Scan for the cell matching the given text and deliver its (x, y) coordinate at center. 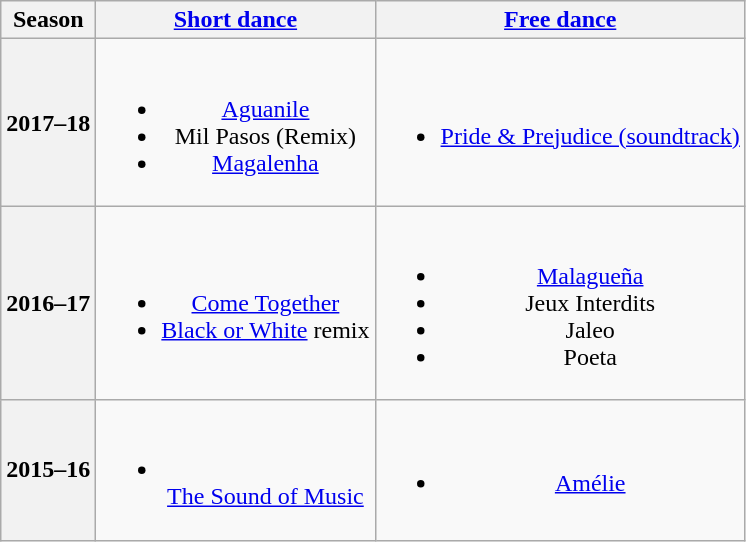
2017–18 (48, 122)
Come Together Black or White remix (236, 303)
Season (48, 20)
Aguanile Mil Pasos (Remix) Magalenha (236, 122)
2016–17 (48, 303)
The Sound of Music (236, 470)
Malagueña Jeux Interdits Jaleo Poeta (560, 303)
Amélie (560, 470)
Short dance (236, 20)
Free dance (560, 20)
2015–16 (48, 470)
Pride & Prejudice (soundtrack) (560, 122)
